Pinpoint the cell where the given text exists, returning its [x, y] midpoint coordinate. 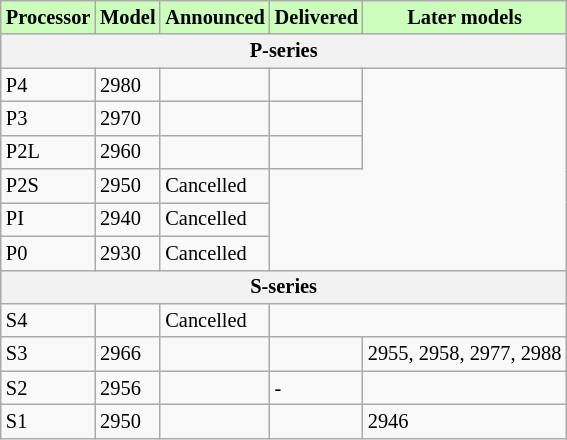
S-series [284, 287]
2966 [128, 354]
2960 [128, 152]
P2L [48, 152]
P-series [284, 51]
P0 [48, 253]
Delivered [316, 18]
- [316, 388]
S2 [48, 388]
2955, 2958, 2977, 2988 [464, 354]
Later models [464, 18]
P4 [48, 85]
2930 [128, 253]
2956 [128, 388]
S1 [48, 422]
P3 [48, 119]
PI [48, 220]
2940 [128, 220]
Announced [214, 18]
P2S [48, 186]
Processor [48, 18]
2946 [464, 422]
S3 [48, 354]
S4 [48, 321]
2970 [128, 119]
Model [128, 18]
2980 [128, 85]
